Locate the cell with the specified text and output its [x, y] center coordinate. 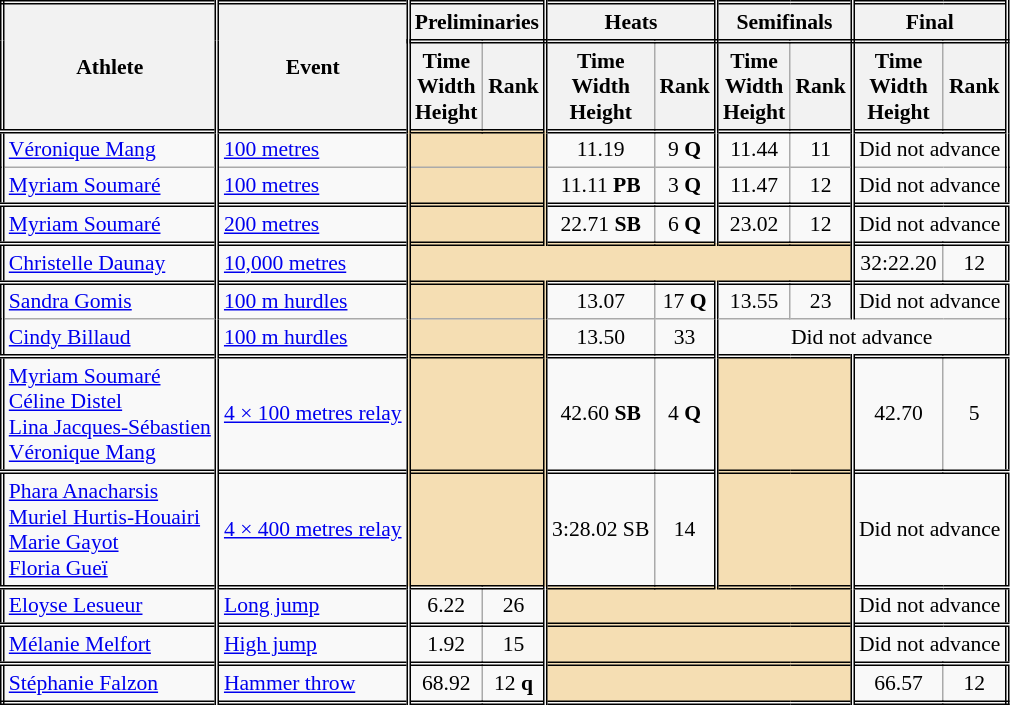
11.44 [753, 150]
42.60 SB [600, 414]
13.07 [600, 300]
Christelle Daunay [110, 264]
33 [685, 338]
15 [514, 646]
5 [975, 414]
17 Q [685, 300]
26 [514, 606]
42.70 [898, 414]
3 Q [685, 186]
12 q [514, 684]
Stéphanie Falzon [110, 684]
6.22 [446, 606]
13.50 [600, 338]
Véronique Mang [110, 150]
4 × 400 metres relay [312, 530]
66.57 [898, 684]
High jump [312, 646]
Phara AnacharsisMuriel Hurtis-HouairiMarie GayotFloria Gueï [110, 530]
68.92 [446, 684]
1.92 [446, 646]
23.02 [753, 224]
23 [821, 300]
11.19 [600, 150]
Sandra Gomis [110, 300]
Athlete [110, 67]
Semifinals [784, 22]
10,000 metres [312, 264]
Myriam SoumaréCéline DistelLina Jacques-SébastienVéronique Mang [110, 414]
Heats [632, 22]
Mélanie Melfort [110, 646]
Event [312, 67]
9 Q [685, 150]
4 × 100 metres relay [312, 414]
Final [930, 22]
11.11 PB [600, 186]
11.47 [753, 186]
6 Q [685, 224]
Preliminaries [476, 22]
Hammer throw [312, 684]
Eloyse Lesueur [110, 606]
11 [821, 150]
3:28.02 SB [600, 530]
22.71 SB [600, 224]
13.55 [753, 300]
Cindy Billaud [110, 338]
14 [685, 530]
32:22.20 [898, 264]
200 metres [312, 224]
Long jump [312, 606]
4 Q [685, 414]
